From the cell containing the given text, extract its center point as [x, y] coordinate. 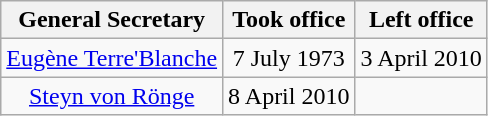
Steyn von Rönge [112, 96]
8 April 2010 [289, 96]
Left office [421, 20]
3 April 2010 [421, 58]
Eugène Terre'Blanche [112, 58]
General Secretary [112, 20]
7 July 1973 [289, 58]
Took office [289, 20]
